For the text-containing cell, return its midpoint in (X, Y) coordinate format. 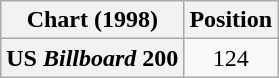
US Billboard 200 (92, 58)
Chart (1998) (92, 20)
Position (231, 20)
124 (231, 58)
